Provide the [X, Y] coordinate of the cell's center where the given text is located.  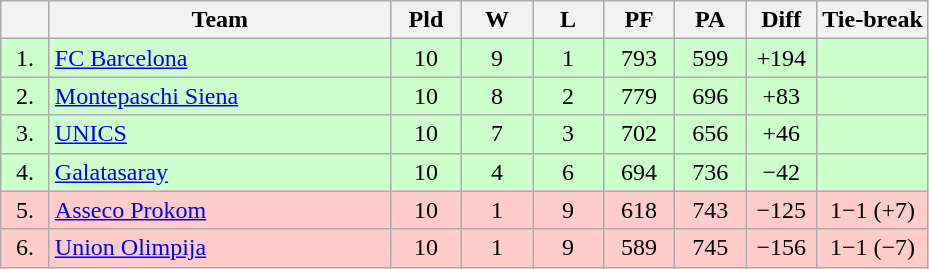
Galatasaray [220, 172]
656 [710, 134]
6. [26, 248]
Asseco Prokom [220, 210]
Team [220, 20]
599 [710, 58]
8 [496, 96]
743 [710, 210]
793 [640, 58]
4. [26, 172]
Diff [782, 20]
+194 [782, 58]
−156 [782, 248]
PA [710, 20]
745 [710, 248]
+83 [782, 96]
Pld [426, 20]
UNICS [220, 134]
Tie-break [873, 20]
Union Olimpija [220, 248]
7 [496, 134]
Montepaschi Siena [220, 96]
5. [26, 210]
W [496, 20]
3 [568, 134]
1−1 (+7) [873, 210]
2. [26, 96]
1. [26, 58]
702 [640, 134]
736 [710, 172]
PF [640, 20]
FC Barcelona [220, 58]
−125 [782, 210]
L [568, 20]
696 [710, 96]
779 [640, 96]
−42 [782, 172]
6 [568, 172]
694 [640, 172]
4 [496, 172]
3. [26, 134]
618 [640, 210]
2 [568, 96]
589 [640, 248]
+46 [782, 134]
1−1 (−7) [873, 248]
